Find where the given text appears and provide that cell's center as (x, y) coordinate. 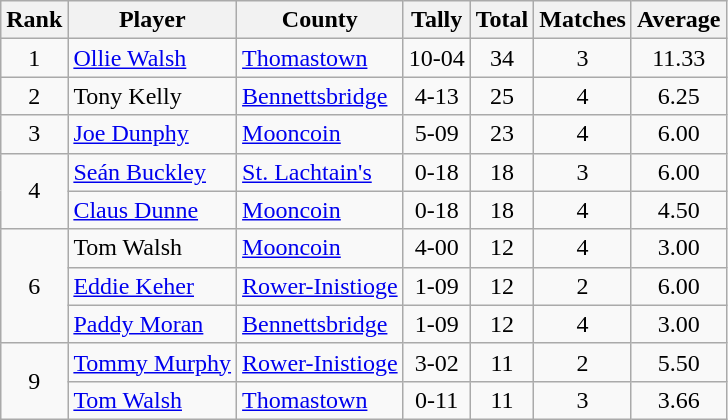
10-04 (436, 58)
Tommy Murphy (152, 362)
23 (502, 134)
Player (152, 20)
3-02 (436, 362)
5.50 (678, 362)
1 (34, 58)
Claus Dunne (152, 210)
County (320, 20)
34 (502, 58)
9 (34, 381)
Tony Kelly (152, 96)
Ollie Walsh (152, 58)
0-11 (436, 400)
Total (502, 20)
Eddie Keher (152, 286)
Matches (583, 20)
Average (678, 20)
Rank (34, 20)
Joe Dunphy (152, 134)
St. Lachtain's (320, 172)
Seán Buckley (152, 172)
4-00 (436, 248)
11.33 (678, 58)
4-13 (436, 96)
4.50 (678, 210)
6 (34, 286)
Tally (436, 20)
25 (502, 96)
6.25 (678, 96)
Paddy Moran (152, 324)
5-09 (436, 134)
3.66 (678, 400)
